Return the [X, Y] coordinate for the center point of the cell that contains the specified text.  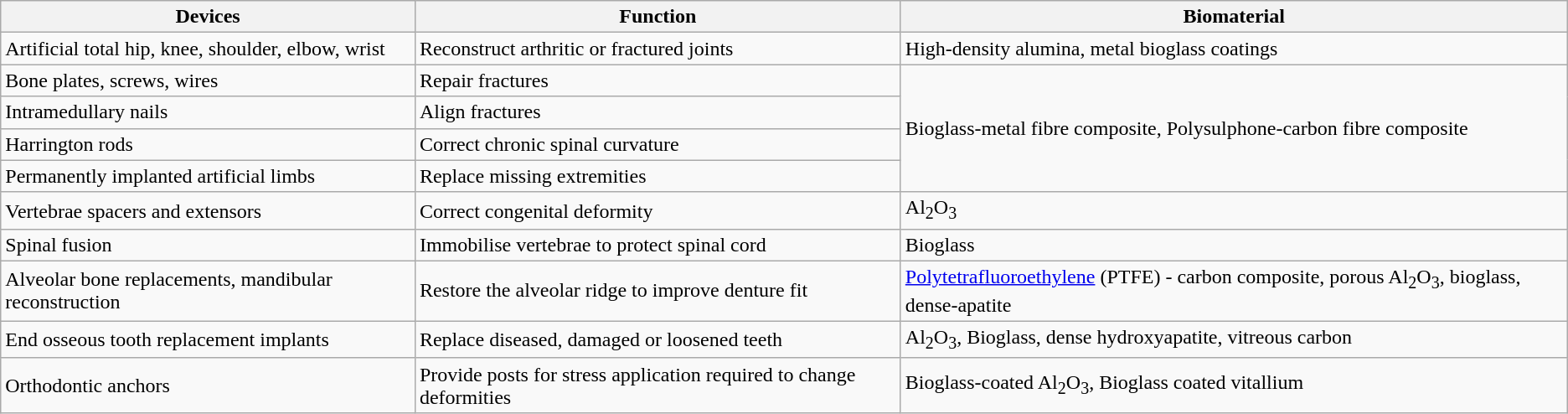
Bone plates, screws, wires [208, 80]
High-density alumina, metal bioglass coatings [1234, 49]
Spinal fusion [208, 245]
Permanently implanted artificial limbs [208, 176]
Vertebrae spacers and extensors [208, 210]
Biomaterial [1234, 17]
Replace diseased, damaged or loosened teeth [658, 339]
Function [658, 17]
Restore the alveolar ridge to improve denture fit [658, 292]
Align fractures [658, 112]
Correct congenital deformity [658, 210]
Harrington rods [208, 144]
Bioglass-coated Al2O3, Bioglass coated vitallium [1234, 386]
Repair fractures [658, 80]
Immobilise vertebrae to protect spinal cord [658, 245]
Al2O3 [1234, 210]
Reconstruct arthritic or fractured joints [658, 49]
Correct chronic spinal curvature [658, 144]
Polytetrafluoroethylene (PTFE) - carbon composite, porous Al2O3, bioglass, dense-apatite [1234, 292]
Orthodontic anchors [208, 386]
End osseous tooth replacement implants [208, 339]
Replace missing extremities [658, 176]
Provide posts for stress application required to change deformities [658, 386]
Alveolar bone replacements, mandibular reconstruction [208, 292]
Artificial total hip, knee, shoulder, elbow, wrist [208, 49]
Bioglass-metal fibre composite, Polysulphone-carbon fibre composite [1234, 128]
Intramedullary nails [208, 112]
Al2O3, Bioglass, dense hydroxyapatite, vitreous carbon [1234, 339]
Devices [208, 17]
Bioglass [1234, 245]
